Determine the (x, y) coordinate at the center of the cell enclosing the given text.  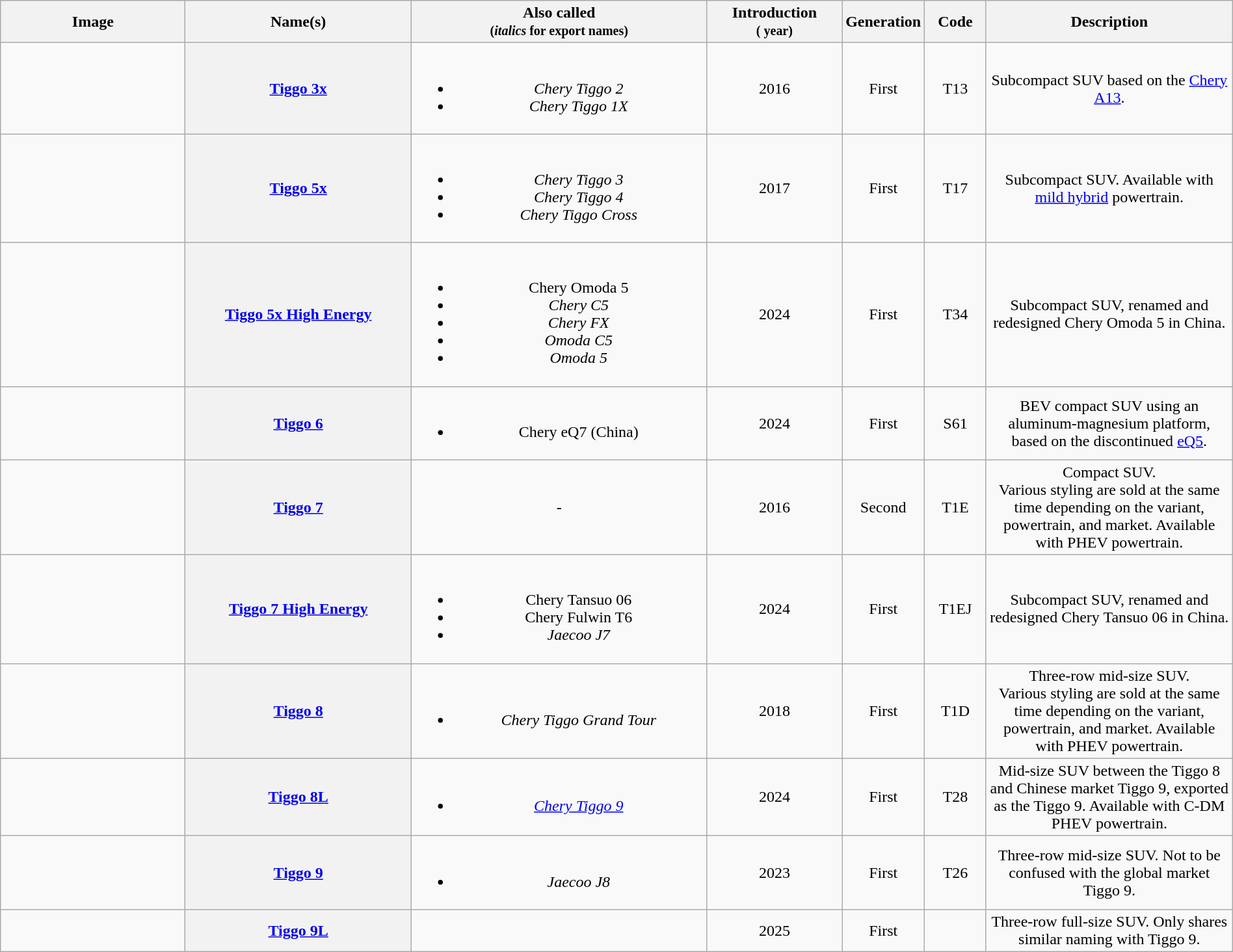
T34 (956, 315)
Image (93, 22)
T17 (956, 189)
T28 (956, 797)
Mid-size SUV between the Tiggo 8 and Chinese market Tiggo 9, exported as the Tiggo 9. Available with C-DM PHEV powertrain. (1109, 797)
Chery Omoda 5Chery C5Chery FXOmoda C5Omoda 5 (559, 315)
2025 (775, 930)
Generation (883, 22)
Tiggo 7 (298, 507)
Introduction( year) (775, 22)
Chery Tiggo 9 (559, 797)
Subcompact SUV. Available with mild hybrid powertrain. (1109, 189)
Jaecoo J8 (559, 873)
Chery Tansuo 06Chery Fulwin T6Jaecoo J7 (559, 609)
Subcompact SUV, renamed and redesigned Chery Tansuo 06 in China. (1109, 609)
T1D (956, 711)
Tiggo 9L (298, 930)
- (559, 507)
Tiggo 9 (298, 873)
Tiggo 6 (298, 423)
BEV compact SUV using an aluminum-magnesium platform, based on the discontinued eQ5. (1109, 423)
Three-row full-size SUV. Only shares similar naming with Tiggo 9. (1109, 930)
S61 (956, 423)
Tiggo 5x High Energy (298, 315)
Tiggo 5x (298, 189)
2017 (775, 189)
Tiggo 3x (298, 88)
T1E (956, 507)
Code (956, 22)
Description (1109, 22)
T13 (956, 88)
Three-row mid-size SUV. Not to be confused with the global market Tiggo 9. (1109, 873)
Tiggo 7 High Energy (298, 609)
Chery Tiggo Grand Tour (559, 711)
Chery Tiggo 3Chery Tiggo 4Chery Tiggo Cross (559, 189)
2023 (775, 873)
Also called(italics for export names) (559, 22)
Tiggo 8 (298, 711)
Second (883, 507)
Name(s) (298, 22)
Three-row mid-size SUV.Various styling are sold at the same time depending on the variant, powertrain, and market. Available with PHEV powertrain. (1109, 711)
T26 (956, 873)
T1EJ (956, 609)
Tiggo 8L (298, 797)
Subcompact SUV, renamed and redesigned Chery Omoda 5 in China. (1109, 315)
Compact SUV.Various styling are sold at the same time depending on the variant, powertrain, and market. Available with PHEV powertrain. (1109, 507)
2018 (775, 711)
Subcompact SUV based on the Chery A13. (1109, 88)
Chery eQ7 (China) (559, 423)
Chery Tiggo 2Chery Tiggo 1X (559, 88)
